Identify which cell holds the provided text, then report its (x, y) central coordinate. 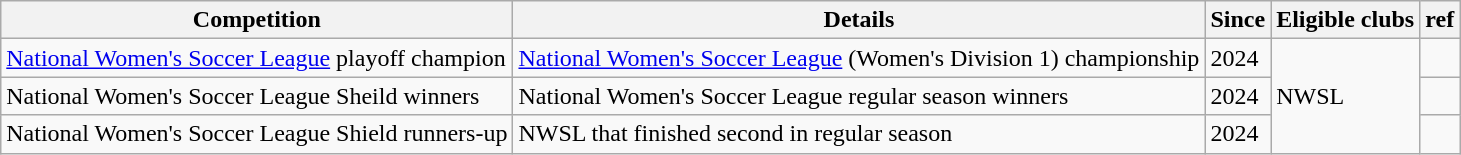
NWSL (1346, 96)
ref (1440, 20)
Since (1238, 20)
National Women's Soccer League Sheild winners (257, 96)
National Women's Soccer League regular season winners (859, 96)
National Women's Soccer League Shield runners-up (257, 134)
Eligible clubs (1346, 20)
National Women's Soccer League playoff champion (257, 58)
Competition (257, 20)
Details (859, 20)
National Women's Soccer League (Women's Division 1) championship (859, 58)
NWSL that finished second in regular season (859, 134)
